Detect which cell encompasses the target text, then output its [X, Y] center coordinate. 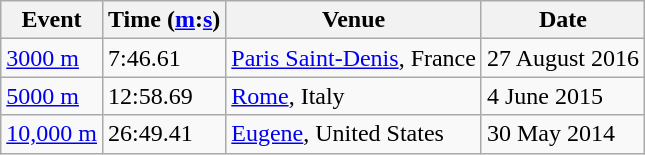
12:58.69 [164, 96]
Time (m:s) [164, 20]
30 May 2014 [562, 134]
Eugene, United States [354, 134]
10,000 m [52, 134]
5000 m [52, 96]
4 June 2015 [562, 96]
Event [52, 20]
3000 m [52, 58]
27 August 2016 [562, 58]
26:49.41 [164, 134]
Paris Saint-Denis, France [354, 58]
Rome, Italy [354, 96]
7:46.61 [164, 58]
Venue [354, 20]
Date [562, 20]
